Return [x, y] of the center of cell containing provided text 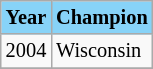
Year [26, 17]
2004 [26, 51]
Champion [102, 17]
Wisconsin [102, 51]
